Find where the given text appears and provide that cell's center as [X, Y] coordinate. 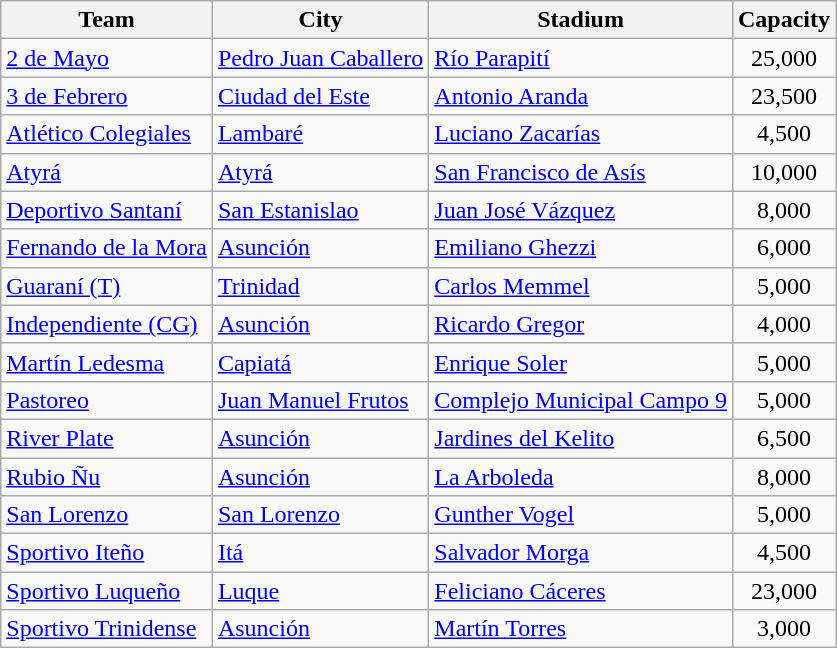
Lambaré [320, 134]
Independiente (CG) [107, 324]
Ricardo Gregor [581, 324]
Sportivo Luqueño [107, 591]
Feliciano Cáceres [581, 591]
Complejo Municipal Campo 9 [581, 400]
La Arboleda [581, 477]
Team [107, 20]
25,000 [784, 58]
23,500 [784, 96]
City [320, 20]
Guaraní (T) [107, 286]
Stadium [581, 20]
Trinidad [320, 286]
Luciano Zacarías [581, 134]
Capacity [784, 20]
Martín Torres [581, 629]
Capiatá [320, 362]
6,000 [784, 248]
Itá [320, 553]
Enrique Soler [581, 362]
Juan Manuel Frutos [320, 400]
River Plate [107, 438]
Sportivo Iteño [107, 553]
Salvador Morga [581, 553]
Martín Ledesma [107, 362]
23,000 [784, 591]
3,000 [784, 629]
San Estanislao [320, 210]
Emiliano Ghezzi [581, 248]
Sportivo Trinidense [107, 629]
Luque [320, 591]
Deportivo Santaní [107, 210]
Antonio Aranda [581, 96]
10,000 [784, 172]
3 de Febrero [107, 96]
Rubio Ñu [107, 477]
Río Parapití [581, 58]
San Francisco de Asís [581, 172]
Pedro Juan Caballero [320, 58]
Juan José Vázquez [581, 210]
Carlos Memmel [581, 286]
Fernando de la Mora [107, 248]
2 de Mayo [107, 58]
Ciudad del Este [320, 96]
Jardines del Kelito [581, 438]
Gunther Vogel [581, 515]
4,000 [784, 324]
Atlético Colegiales [107, 134]
Pastoreo [107, 400]
6,500 [784, 438]
